Determine the (x, y) coordinate at the center of the cell enclosing the given text.  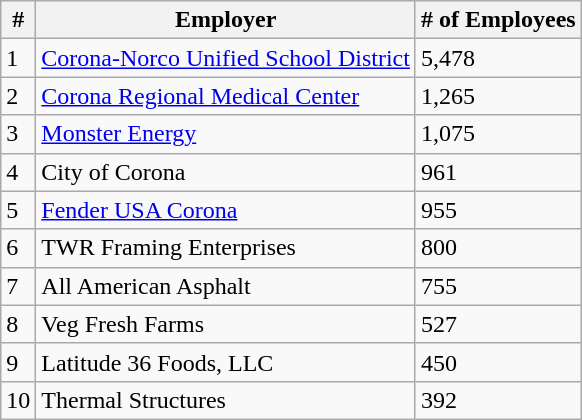
Veg Fresh Farms (226, 324)
450 (498, 362)
5 (18, 210)
7 (18, 286)
# (18, 20)
1,265 (498, 96)
1,075 (498, 134)
1 (18, 58)
Employer (226, 20)
All American Asphalt (226, 286)
392 (498, 400)
4 (18, 172)
6 (18, 248)
Fender USA Corona (226, 210)
2 (18, 96)
Thermal Structures (226, 400)
527 (498, 324)
9 (18, 362)
Corona-Norco Unified School District (226, 58)
755 (498, 286)
800 (498, 248)
Corona Regional Medical Center (226, 96)
City of Corona (226, 172)
# of Employees (498, 20)
TWR Framing Enterprises (226, 248)
955 (498, 210)
Latitude 36 Foods, LLC (226, 362)
Monster Energy (226, 134)
8 (18, 324)
3 (18, 134)
10 (18, 400)
5,478 (498, 58)
961 (498, 172)
